Capture the cell that displays the provided text and extract its [x, y] central coordinate. 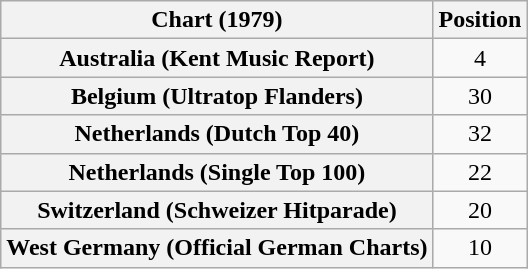
Position [480, 20]
Belgium (Ultratop Flanders) [217, 96]
32 [480, 134]
Switzerland (Schweizer Hitparade) [217, 210]
30 [480, 96]
4 [480, 58]
Netherlands (Dutch Top 40) [217, 134]
Netherlands (Single Top 100) [217, 172]
10 [480, 248]
Australia (Kent Music Report) [217, 58]
West Germany (Official German Charts) [217, 248]
22 [480, 172]
Chart (1979) [217, 20]
20 [480, 210]
